Capture the cell that displays the provided text and extract its [x, y] central coordinate. 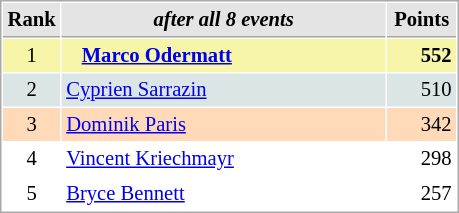
342 [422, 124]
5 [32, 194]
Points [422, 20]
257 [422, 194]
510 [422, 90]
1 [32, 56]
Marco Odermatt [224, 56]
Vincent Kriechmayr [224, 158]
Cyprien Sarrazin [224, 90]
4 [32, 158]
2 [32, 90]
after all 8 events [224, 20]
552 [422, 56]
Bryce Bennett [224, 194]
Rank [32, 20]
3 [32, 124]
Dominik Paris [224, 124]
298 [422, 158]
